Pinpoint the cell where the given text exists, returning its (x, y) midpoint coordinate. 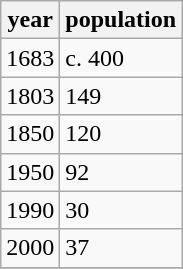
1990 (30, 210)
1850 (30, 134)
population (121, 20)
1683 (30, 58)
30 (121, 210)
1950 (30, 172)
37 (121, 248)
1803 (30, 96)
149 (121, 96)
2000 (30, 248)
c. 400 (121, 58)
year (30, 20)
92 (121, 172)
120 (121, 134)
